Search for the cell housing the specified text and yield its [X, Y] center coordinate. 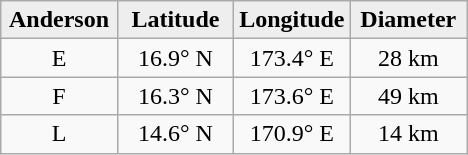
16.3° N [175, 96]
14 km [408, 134]
16.9° N [175, 58]
14.6° N [175, 134]
Anderson [59, 20]
E [59, 58]
Latitude [175, 20]
F [59, 96]
49 km [408, 96]
170.9° E [292, 134]
173.6° E [292, 96]
173.4° E [292, 58]
Diameter [408, 20]
28 km [408, 58]
Longitude [292, 20]
L [59, 134]
